Identify which cell holds the provided text, then report its [X, Y] central coordinate. 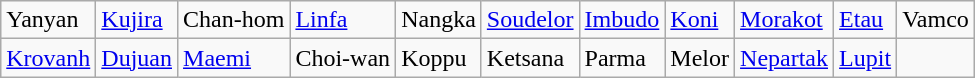
Lupit [866, 58]
Chan-hom [234, 20]
Etau [866, 20]
Vamco [936, 20]
Ketsana [530, 58]
Kujira [137, 20]
Linfa [343, 20]
Nepartak [784, 58]
Nangka [439, 20]
Parma [622, 58]
Soudelor [530, 20]
Maemi [234, 58]
Krovanh [48, 58]
Morakot [784, 20]
Koni [700, 20]
Choi-wan [343, 58]
Imbudo [622, 20]
Yanyan [48, 20]
Dujuan [137, 58]
Koppu [439, 58]
Melor [700, 58]
